Search for the cell housing the specified text and yield its (x, y) center coordinate. 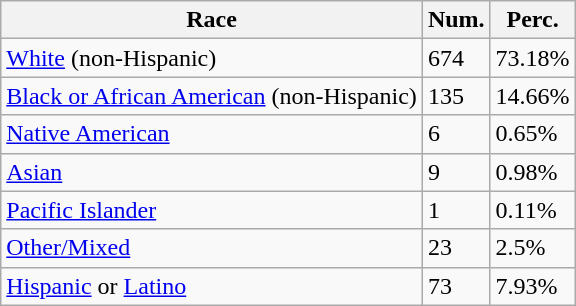
Race (212, 20)
Other/Mixed (212, 248)
1 (456, 210)
73 (456, 286)
Black or African American (non-Hispanic) (212, 96)
Native American (212, 134)
Perc. (532, 20)
Num. (456, 20)
14.66% (532, 96)
7.93% (532, 286)
Hispanic or Latino (212, 286)
0.98% (532, 172)
6 (456, 134)
23 (456, 248)
Pacific Islander (212, 210)
0.65% (532, 134)
73.18% (532, 58)
135 (456, 96)
Asian (212, 172)
9 (456, 172)
2.5% (532, 248)
0.11% (532, 210)
White (non-Hispanic) (212, 58)
674 (456, 58)
